Return the [X, Y] coordinate for the center point of the cell that contains the specified text.  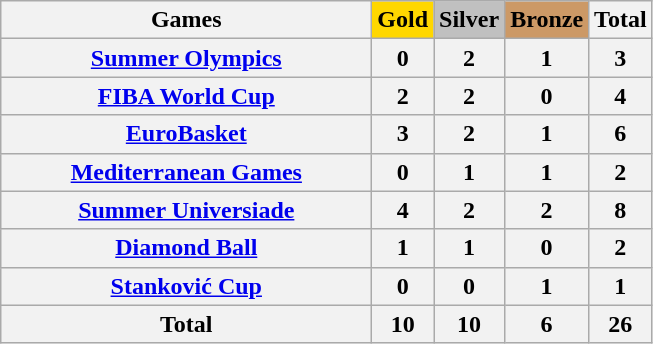
Bronze [547, 20]
EuroBasket [186, 134]
Diamond Ball [186, 248]
26 [621, 324]
Games [186, 20]
Mediterranean Games [186, 172]
Summer Olympics [186, 58]
Stanković Cup [186, 286]
FIBA World Cup [186, 96]
Gold [403, 20]
Silver [470, 20]
Summer Universiade [186, 210]
8 [621, 210]
